Return (x, y) of the center of cell containing provided text 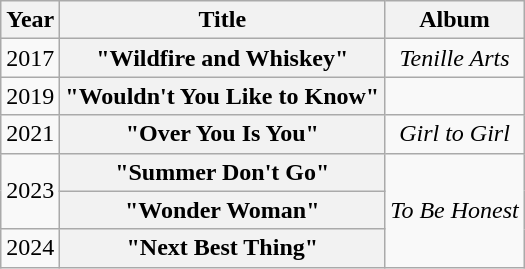
Girl to Girl (455, 134)
"Summer Don't Go" (222, 172)
"Over You Is You" (222, 134)
2024 (30, 248)
2023 (30, 191)
2021 (30, 134)
Year (30, 20)
2017 (30, 58)
"Wouldn't You Like to Know" (222, 96)
Album (455, 20)
"Next Best Thing" (222, 248)
Tenille Arts (455, 58)
2019 (30, 96)
To Be Honest (455, 210)
"Wildfire and Whiskey" (222, 58)
Title (222, 20)
"Wonder Woman" (222, 210)
